Return [x, y] of the center of cell containing provided text 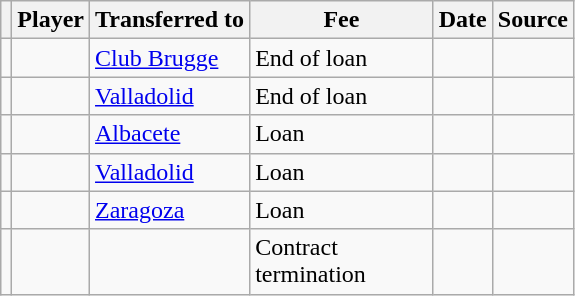
Fee [342, 20]
Player [51, 20]
Contract termination [342, 262]
Zaragoza [170, 210]
Transferred to [170, 20]
Albacete [170, 134]
Club Brugge [170, 58]
Date [462, 20]
Source [532, 20]
